Determine the (x, y) coordinate at the center of the cell enclosing the given text.  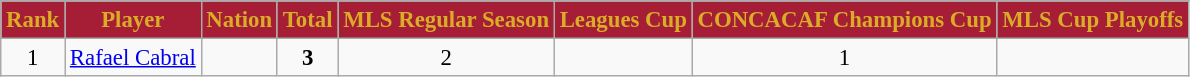
Player (133, 20)
Rafael Cabral (133, 58)
2 (446, 58)
3 (307, 58)
Rank (33, 20)
Leagues Cup (623, 20)
MLS Cup Playoffs (1093, 20)
CONCACAF Champions Cup (844, 20)
Total (307, 20)
MLS Regular Season (446, 20)
Nation (239, 20)
